Identify which cell holds the provided text, then report its [x, y] central coordinate. 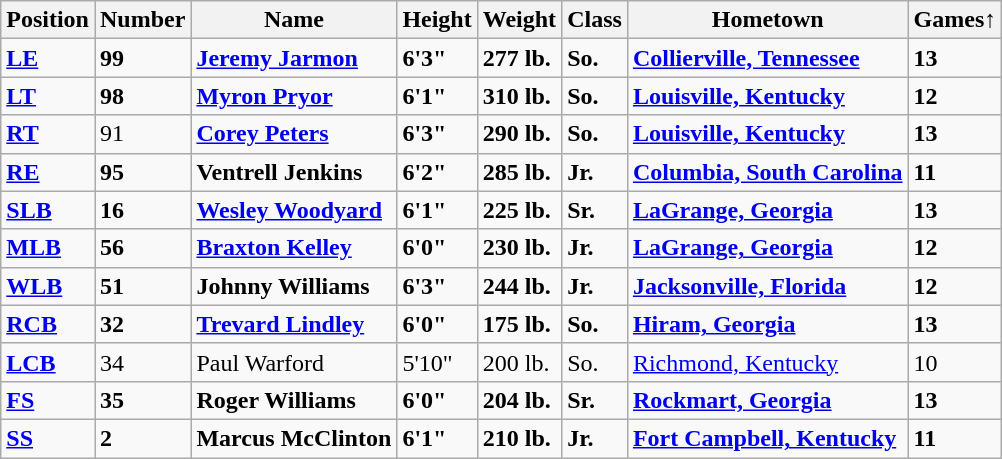
310 lb. [519, 96]
Class [595, 20]
Braxton Kelley [294, 248]
MLB [48, 248]
Roger Williams [294, 400]
225 lb. [519, 210]
2 [142, 438]
Johnny Williams [294, 286]
Paul Warford [294, 362]
Myron Pryor [294, 96]
91 [142, 134]
10 [955, 362]
Fort Campbell, Kentucky [768, 438]
Height [437, 20]
277 lb. [519, 58]
285 lb. [519, 172]
230 lb. [519, 248]
Games↑ [955, 20]
Hiram, Georgia [768, 324]
51 [142, 286]
200 lb. [519, 362]
56 [142, 248]
Ventrell Jenkins [294, 172]
Columbia, South Carolina [768, 172]
SLB [48, 210]
16 [142, 210]
RT [48, 134]
LE [48, 58]
175 lb. [519, 324]
290 lb. [519, 134]
Marcus McClinton [294, 438]
Hometown [768, 20]
Wesley Woodyard [294, 210]
Jeremy Jarmon [294, 58]
35 [142, 400]
6'2" [437, 172]
98 [142, 96]
Jacksonville, Florida [768, 286]
244 lb. [519, 286]
95 [142, 172]
Trevard Lindley [294, 324]
FS [48, 400]
99 [142, 58]
RCB [48, 324]
5'10" [437, 362]
Position [48, 20]
34 [142, 362]
32 [142, 324]
Weight [519, 20]
210 lb. [519, 438]
Corey Peters [294, 134]
204 lb. [519, 400]
Name [294, 20]
WLB [48, 286]
RE [48, 172]
Collierville, Tennessee [768, 58]
LCB [48, 362]
LT [48, 96]
Richmond, Kentucky [768, 362]
Number [142, 20]
Rockmart, Georgia [768, 400]
SS [48, 438]
